Scan for the cell matching the given text and deliver its [X, Y] coordinate at center. 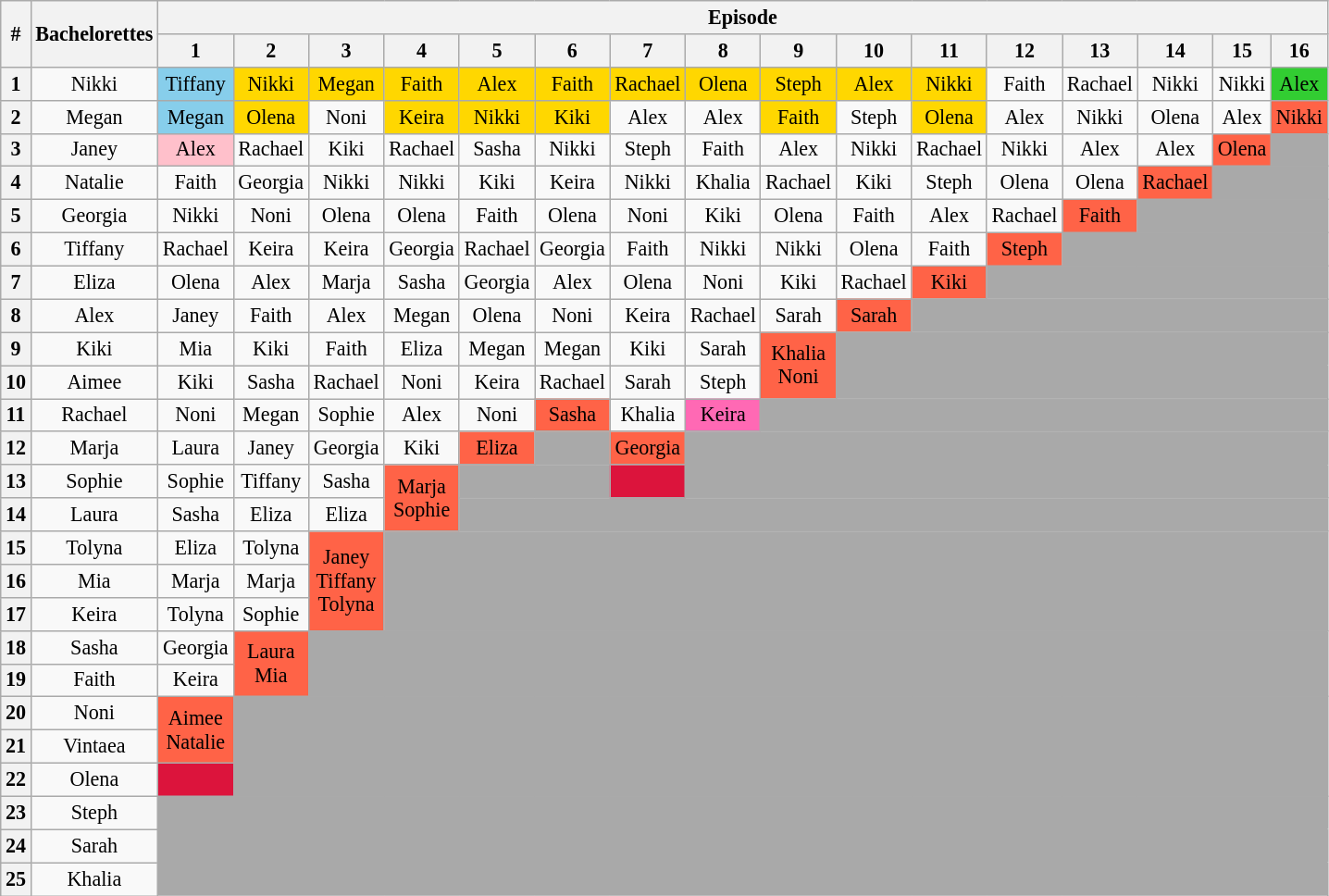
LauraMia [270, 664]
21 [16, 746]
Bachelorettes [94, 33]
25 [16, 879]
Episode [743, 17]
# [16, 33]
Natalie [94, 183]
KhaliaNoni [798, 366]
MarjaSophie [422, 498]
Aimee [94, 381]
19 [16, 680]
24 [16, 846]
Vintaea [94, 746]
22 [16, 779]
AimeeNatalie [196, 730]
23 [16, 813]
17 [16, 614]
JaneyTiffanyTolyna [346, 579]
18 [16, 647]
20 [16, 714]
